Find where the given text appears and provide that cell's center as (x, y) coordinate. 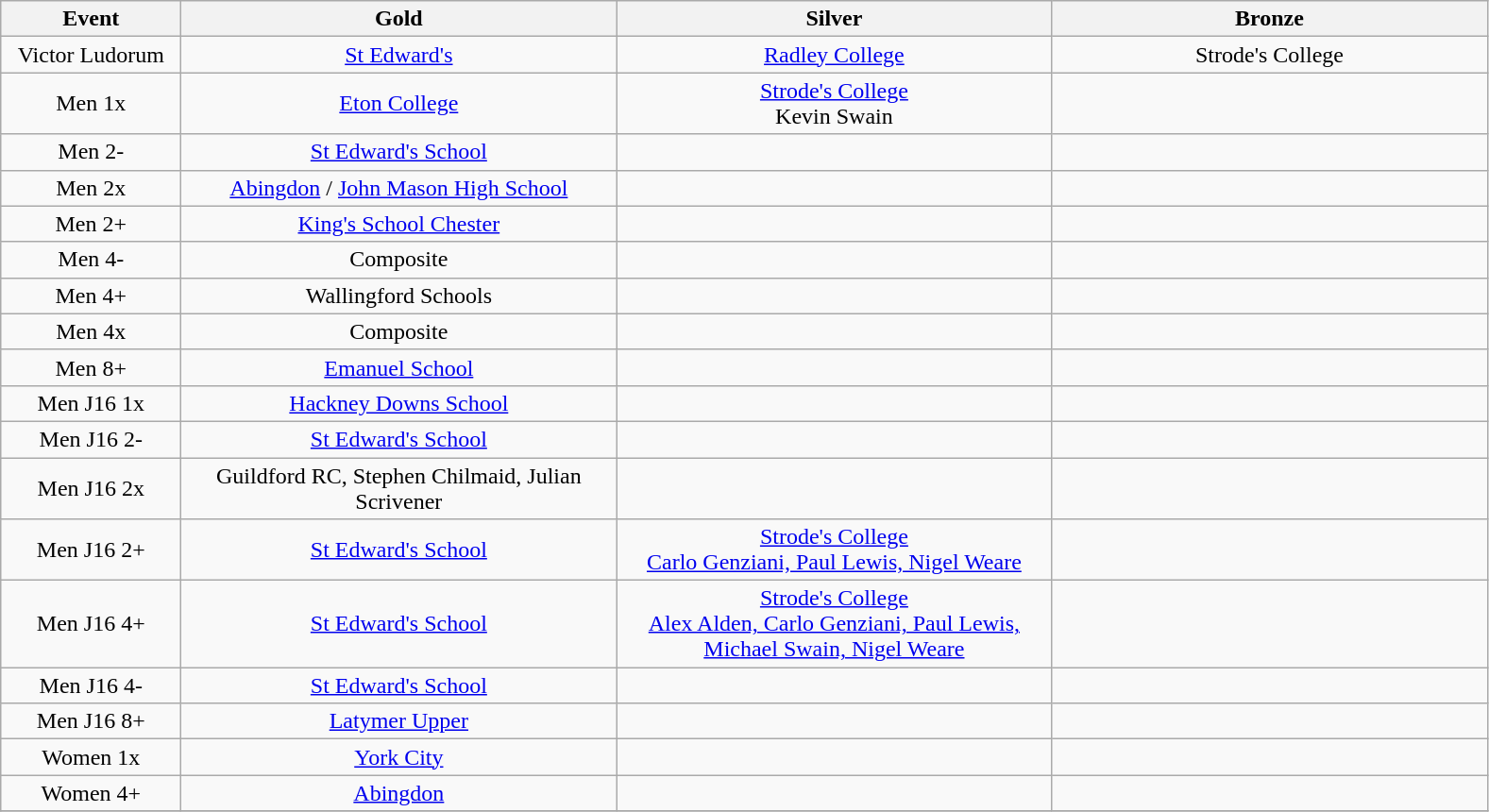
Event (91, 19)
Men J16 8+ (91, 721)
Men J16 2- (91, 439)
Bronze (1269, 19)
Latymer Upper (398, 721)
Men 4x (91, 331)
Radley College (835, 55)
Silver (835, 19)
Wallingford Schools (398, 296)
Men J16 4- (91, 685)
King's School Chester (398, 224)
Men J16 2+ (91, 550)
Strode's CollegeAlex Alden, Carlo Genziani, Paul Lewis, Michael Swain, Nigel Weare (835, 624)
Men 8+ (91, 367)
Abingdon (398, 793)
Men 2+ (91, 224)
York City (398, 757)
Men 1x (91, 104)
Men J16 1x (91, 403)
Guildford RC, Stephen Chilmaid, Julian Scrivener (398, 487)
Men 4- (91, 260)
Victor Ludorum (91, 55)
Gold (398, 19)
Hackney Downs School (398, 403)
Men 4+ (91, 296)
Eton College (398, 104)
St Edward's (398, 55)
Strode's College (1269, 55)
Men 2x (91, 188)
Strode's CollegeKevin Swain (835, 104)
Emanuel School (398, 367)
Women 4+ (91, 793)
Men J16 4+ (91, 624)
Men 2- (91, 152)
Men J16 2x (91, 487)
Abingdon / John Mason High School (398, 188)
Women 1x (91, 757)
Strode's CollegeCarlo Genziani, Paul Lewis, Nigel Weare (835, 550)
